Scan for the cell matching the given text and deliver its (X, Y) coordinate at center. 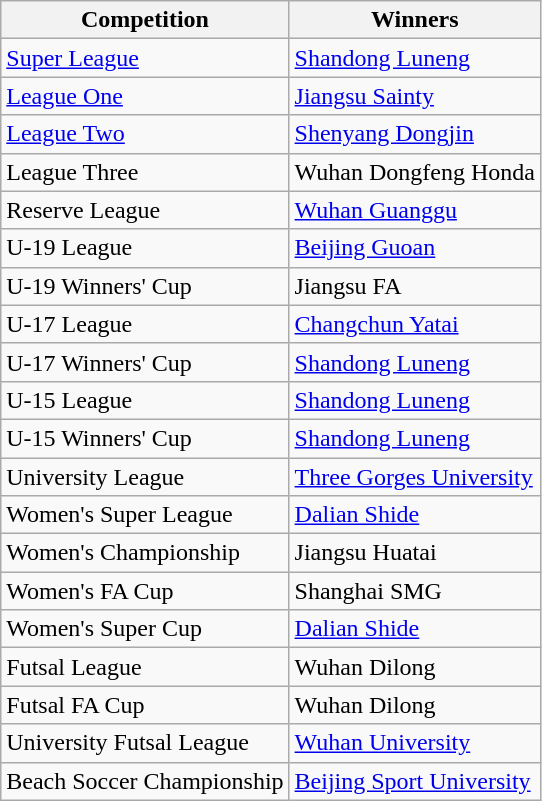
Super League (145, 58)
Shenyang Dongjin (414, 134)
Changchun Yatai (414, 324)
University League (145, 477)
League Three (145, 172)
Jiangsu Huatai (414, 553)
U-15 League (145, 400)
U-17 League (145, 324)
Futsal League (145, 667)
Women's FA Cup (145, 591)
Wuhan Guanggu (414, 210)
Futsal FA Cup (145, 705)
U-15 Winners' Cup (145, 438)
U-17 Winners' Cup (145, 362)
Wuhan University (414, 743)
Jiangsu Sainty (414, 96)
Reserve League (145, 210)
Women's Championship (145, 553)
Beijing Guoan (414, 248)
League Two (145, 134)
Winners (414, 20)
Women's Super League (145, 515)
U-19 Winners' Cup (145, 286)
Shanghai SMG (414, 591)
Wuhan Dongfeng Honda (414, 172)
Women's Super Cup (145, 629)
Beach Soccer Championship (145, 781)
Competition (145, 20)
League One (145, 96)
Jiangsu FA (414, 286)
U-19 League (145, 248)
Three Gorges University (414, 477)
Beijing Sport University (414, 781)
University Futsal League (145, 743)
